Extract the (X, Y) coordinate from the center of the cell holding the provided text.  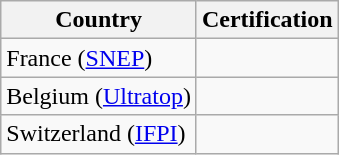
Country (99, 20)
Switzerland (IFPI) (99, 134)
Belgium (Ultratop) (99, 96)
Certification (267, 20)
France (SNEP) (99, 58)
